Capture the cell that displays the provided text and extract its (x, y) central coordinate. 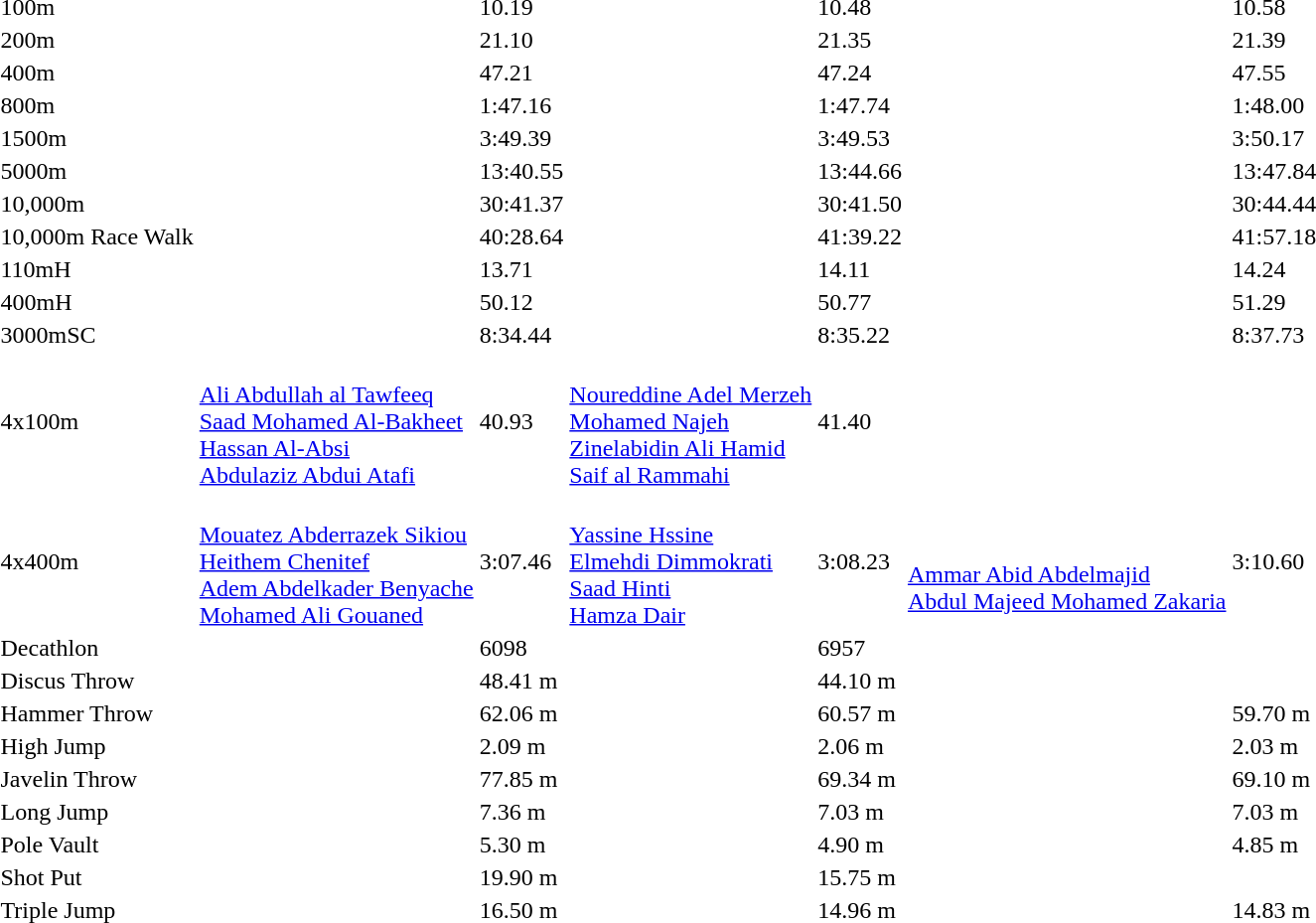
5.30 m (521, 845)
6098 (521, 648)
21.10 (521, 40)
47.21 (521, 73)
77.85 m (521, 779)
48.41 m (521, 681)
2.06 m (860, 746)
Noureddine Adel MerzehMohamed NajehZinelabidin Ali HamidSaif al Rammahi (691, 421)
19.90 m (521, 877)
3:49.53 (860, 138)
69.34 m (860, 779)
Ali Abdullah al TawfeeqSaad Mohamed Al-BakheetHassan Al-AbsiAbdulaziz Abdui Atafi (336, 421)
30:41.37 (521, 204)
2.09 m (521, 746)
50.77 (860, 302)
3:08.23 (860, 561)
8:34.44 (521, 335)
40:28.64 (521, 236)
3:49.39 (521, 138)
62.06 m (521, 713)
13.71 (521, 269)
40.93 (521, 421)
Ammar Abid AbdelmajidAbdul Majeed Mohamed Zakaria (1067, 561)
13:40.55 (521, 171)
1:47.74 (860, 105)
13:44.66 (860, 171)
1:47.16 (521, 105)
50.12 (521, 302)
21.35 (860, 40)
8:35.22 (860, 335)
47.24 (860, 73)
14.11 (860, 269)
41:39.22 (860, 236)
41.40 (860, 421)
7.36 m (521, 812)
Yassine HssineElmehdi DimmokratiSaad HintiHamza Dair (691, 561)
44.10 m (860, 681)
7.03 m (860, 812)
30:41.50 (860, 204)
6957 (860, 648)
4.90 m (860, 845)
60.57 m (860, 713)
Mouatez Abderrazek SikiouHeithem ChenitefAdem Abdelkader BenyacheMohamed Ali Gouaned (336, 561)
15.75 m (860, 877)
3:07.46 (521, 561)
